Search for the cell housing the specified text and yield its [X, Y] center coordinate. 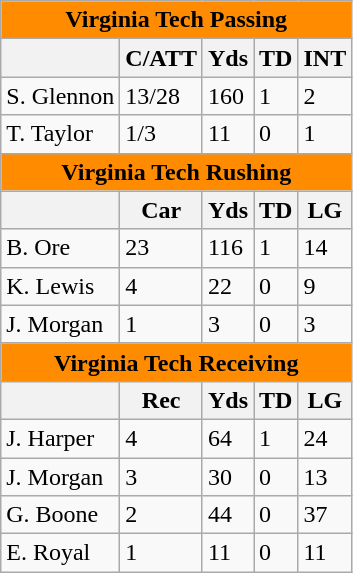
24 [325, 438]
INT [325, 58]
S. Glennon [60, 96]
37 [325, 515]
Virginia Tech Receiving [176, 362]
9 [325, 286]
C/ATT [162, 58]
13/28 [162, 96]
44 [228, 515]
22 [228, 286]
E. Royal [60, 553]
160 [228, 96]
14 [325, 248]
G. Boone [60, 515]
J. Harper [60, 438]
1/3 [162, 134]
13 [325, 477]
K. Lewis [60, 286]
30 [228, 477]
T. Taylor [60, 134]
Virginia Tech Rushing [176, 172]
B. Ore [60, 248]
Car [162, 210]
64 [228, 438]
Rec [162, 400]
116 [228, 248]
Virginia Tech Passing [176, 20]
23 [162, 248]
